Return (x, y) of the center of cell containing provided text 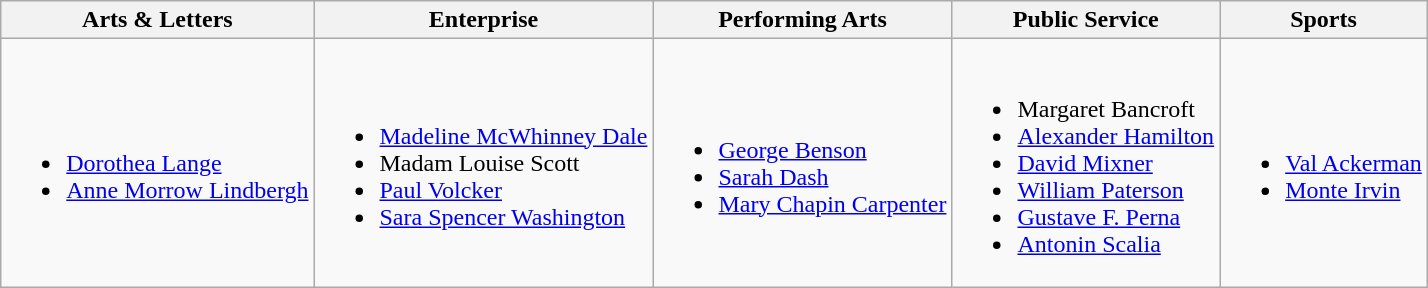
Sports (1324, 20)
George BensonSarah DashMary Chapin Carpenter (802, 163)
Public Service (1086, 20)
Margaret BancroftAlexander HamiltonDavid MixnerWilliam PatersonGustave F. PernaAntonin Scalia (1086, 163)
Dorothea LangeAnne Morrow Lindbergh (158, 163)
Val AckermanMonte Irvin (1324, 163)
Madeline McWhinney DaleMadam Louise ScottPaul VolckerSara Spencer Washington (484, 163)
Arts & Letters (158, 20)
Performing Arts (802, 20)
Enterprise (484, 20)
